Detect which cell encompasses the target text, then output its [x, y] center coordinate. 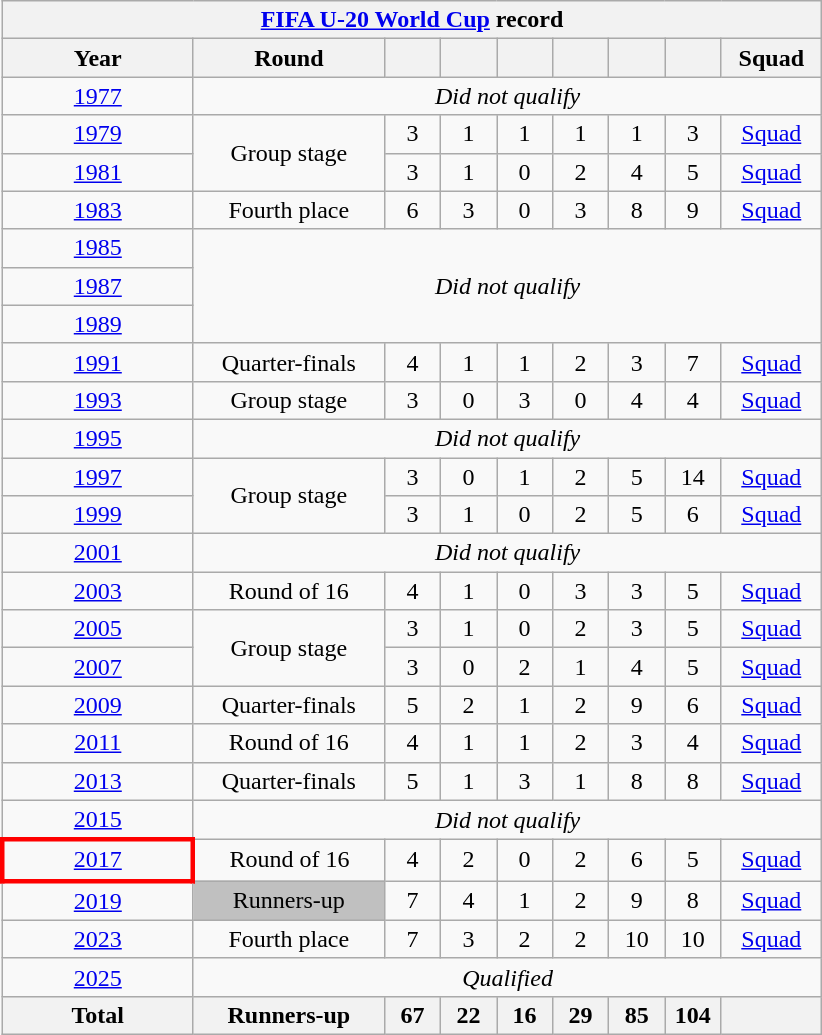
2023 [98, 939]
Total [98, 1015]
FIFA U-20 World Cup record [412, 20]
2005 [98, 629]
1991 [98, 362]
1999 [98, 515]
1983 [98, 210]
85 [637, 1015]
14 [693, 477]
1977 [98, 96]
1979 [98, 134]
2013 [98, 781]
1989 [98, 324]
Round [288, 58]
22 [468, 1015]
2025 [98, 977]
2009 [98, 705]
1981 [98, 172]
1985 [98, 248]
2007 [98, 667]
29 [581, 1015]
1993 [98, 400]
1997 [98, 477]
Qualified [507, 977]
67 [412, 1015]
2001 [98, 553]
Year [98, 58]
1987 [98, 286]
104 [693, 1015]
2003 [98, 591]
2019 [98, 901]
2017 [98, 860]
2011 [98, 743]
2015 [98, 820]
16 [524, 1015]
1995 [98, 438]
